Extract the (x, y) coordinate from the center of the cell holding the provided text.  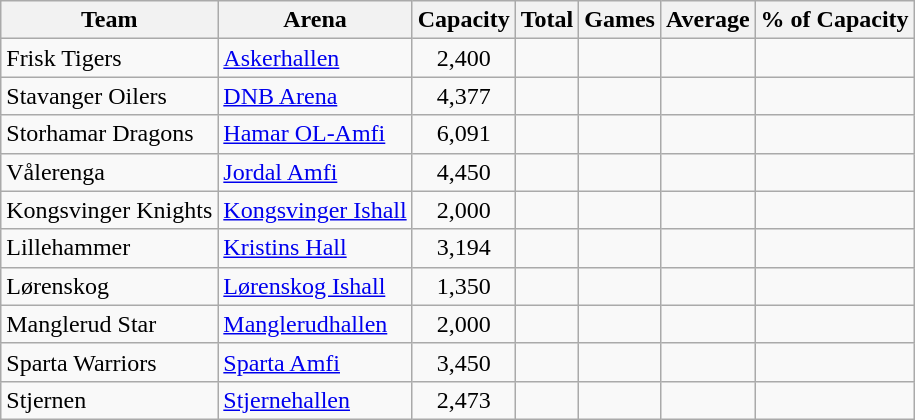
Average (708, 20)
Kristins Hall (315, 248)
2,473 (464, 400)
Manglerud Star (110, 324)
Stjernen (110, 400)
Sparta Amfi (315, 362)
3,194 (464, 248)
2,400 (464, 58)
% of Capacity (834, 20)
Jordal Amfi (315, 172)
DNB Arena (315, 96)
Hamar OL-Amfi (315, 134)
Lørenskog (110, 286)
1,350 (464, 286)
Sparta Warriors (110, 362)
Capacity (464, 20)
4,450 (464, 172)
Kongsvinger Knights (110, 210)
Arena (315, 20)
Kongsvinger Ishall (315, 210)
Manglerudhallen (315, 324)
3,450 (464, 362)
6,091 (464, 134)
4,377 (464, 96)
Stjernehallen (315, 400)
Storhamar Dragons (110, 134)
Askerhallen (315, 58)
Lørenskog Ishall (315, 286)
Total (547, 20)
Vålerenga (110, 172)
Frisk Tigers (110, 58)
Games (620, 20)
Team (110, 20)
Lillehammer (110, 248)
Stavanger Oilers (110, 96)
